Return the (X, Y) coordinate for the center point of the cell that contains the specified text.  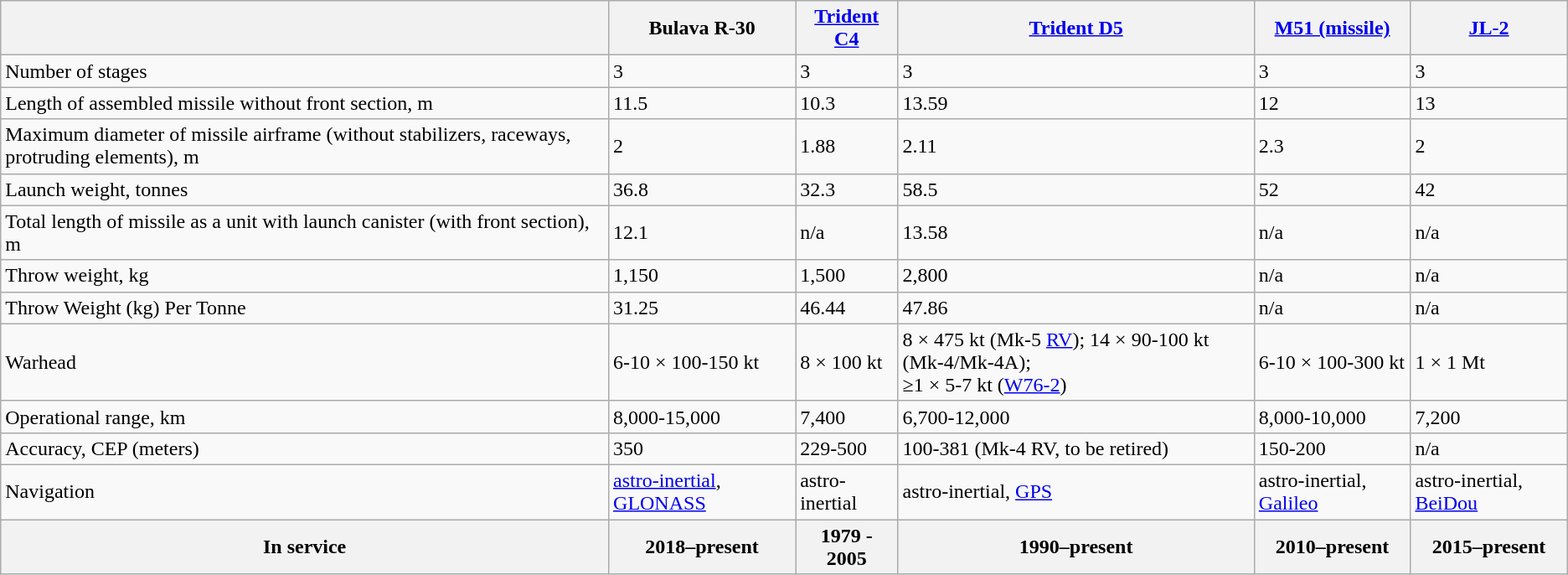
Throw Weight (kg) Per Tonne (305, 308)
Number of stages (305, 71)
1 × 1 Mt (1489, 362)
2010–present (1332, 547)
150-200 (1332, 448)
229-500 (847, 448)
7,400 (847, 417)
1,150 (702, 276)
8 × 475 kt (Mk-5 RV); 14 × 90-100 kt (Mk-4/Mk-4A);≥1 × 5-7 kt (W76-2) (1075, 362)
6,700-12,000 (1075, 417)
12 (1332, 103)
Length of assembled missile without front section, m (305, 103)
Trident D5 (1075, 28)
1.88 (847, 146)
8,000-10,000 (1332, 417)
11.5 (702, 103)
42 (1489, 189)
2.3 (1332, 146)
JL-2 (1489, 28)
350 (702, 448)
36.8 (702, 189)
8,000-15,000 (702, 417)
Launch weight, tonnes (305, 189)
12.1 (702, 233)
8 × 100 kt (847, 362)
astro-inertial, GLONASS (702, 491)
Maximum diameter of missile airframe (without stabilizers, raceways, protruding elements), m (305, 146)
47.86 (1075, 308)
100-381 (Mk-4 RV, to be retired) (1075, 448)
Accuracy, CEP (meters) (305, 448)
1,500 (847, 276)
astro-inertial, Galileo (1332, 491)
Bulava R-30 (702, 28)
46.44 (847, 308)
2,800 (1075, 276)
Operational range, km (305, 417)
13.58 (1075, 233)
52 (1332, 189)
10.3 (847, 103)
astro-inertial (847, 491)
M51 (missile) (1332, 28)
In service (305, 547)
6-10 × 100-300 kt (1332, 362)
32.3 (847, 189)
Navigation (305, 491)
Total length of missile as a unit with launch canister (with front section), m (305, 233)
Warhead (305, 362)
astro-inertial, BeiDou (1489, 491)
31.25 (702, 308)
1979 - 2005 (847, 547)
13 (1489, 103)
7,200 (1489, 417)
2018–present (702, 547)
Throw weight, kg (305, 276)
13.59 (1075, 103)
1990–present (1075, 547)
Trident C4 (847, 28)
6-10 × 100-150 kt (702, 362)
2.11 (1075, 146)
2015–present (1489, 547)
58.5 (1075, 189)
astro-inertial, GPS (1075, 491)
